Extract the [x, y] coordinate from the center of the cell holding the provided text.  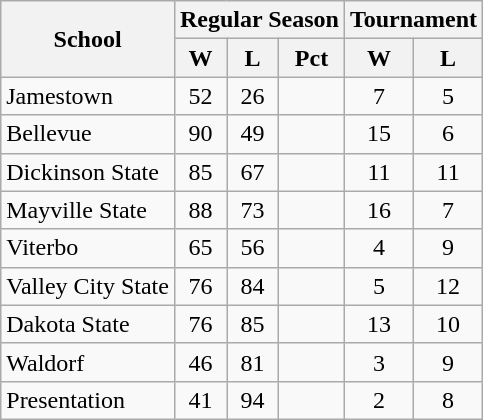
16 [378, 210]
88 [200, 210]
15 [378, 134]
41 [200, 400]
Waldorf [88, 362]
73 [252, 210]
Pct [312, 58]
Jamestown [88, 96]
3 [378, 362]
84 [252, 286]
Valley City State [88, 286]
52 [200, 96]
56 [252, 248]
School [88, 39]
6 [448, 134]
49 [252, 134]
Dickinson State [88, 172]
Presentation [88, 400]
2 [378, 400]
90 [200, 134]
26 [252, 96]
67 [252, 172]
Viterbo [88, 248]
Dakota State [88, 324]
4 [378, 248]
81 [252, 362]
94 [252, 400]
8 [448, 400]
Tournament [413, 20]
12 [448, 286]
Bellevue [88, 134]
13 [378, 324]
65 [200, 248]
10 [448, 324]
Regular Season [259, 20]
Mayville State [88, 210]
46 [200, 362]
